Return (x, y) of the center of cell containing provided text 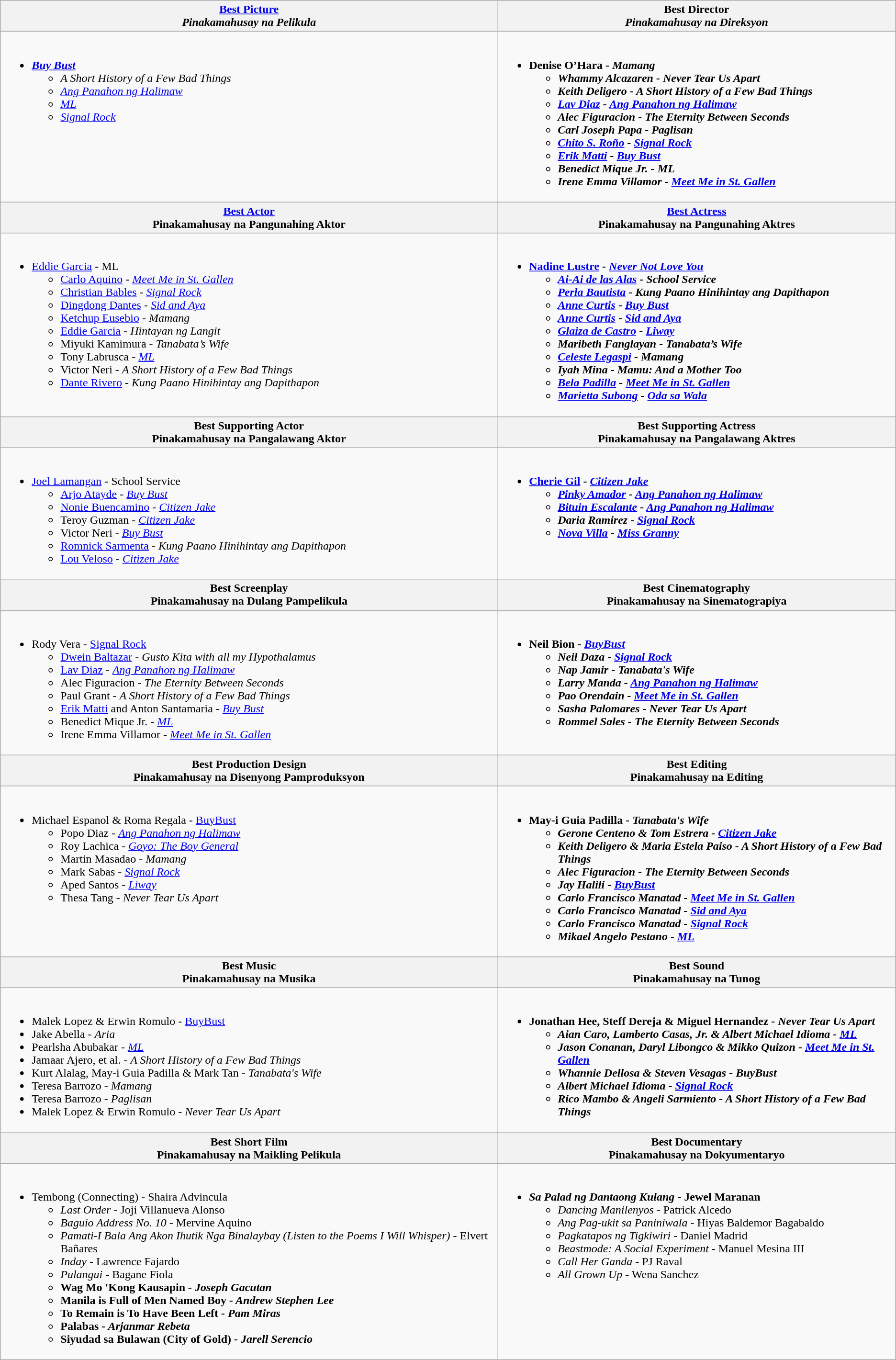
Best ActorPinakamahusay na Pangunahing Aktor (249, 217)
Best ScreenplayPinakamahusay na Dulang Pampelikula (249, 595)
Best PicturePinakamahusay na Pelikula (249, 16)
Best MusicPinakamahusay na Musika (249, 972)
Best DocumentaryPinakamahusay na Dokyumentaryo (697, 1148)
Best DirectorPinakamahusay na Direksyon (697, 16)
Best Supporting ActorPinakamahusay na Pangalawang Aktor (249, 432)
Best EditingPinakamahusay na Editing (697, 771)
Best SoundPinakamahusay na Tunog (697, 972)
Buy BustA Short History of a Few Bad ThingsAng Panahon ng HalimawMLSignal Rock (249, 117)
Best Supporting ActressPinakamahusay na Pangalawang Aktres (697, 432)
Best ActressPinakamahusay na Pangunahing Aktres (697, 217)
Best Production DesignPinakamahusay na Disenyong Pamproduksyon (249, 771)
Best Short FilmPinakamahusay na Maikling Pelikula (249, 1148)
Best CinematographyPinakamahusay na Sinematograpiya (697, 595)
